Identify which cell holds the provided text, then report its (X, Y) central coordinate. 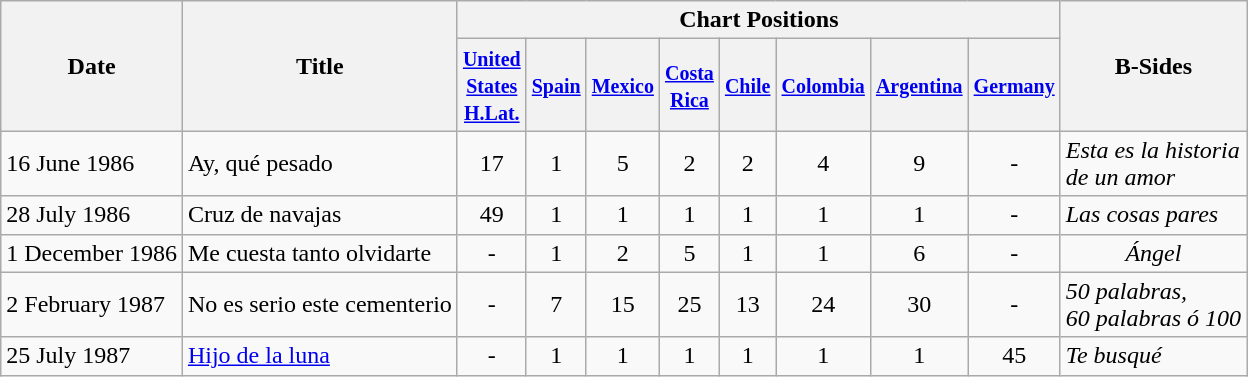
Hijo de la luna (320, 356)
15 (622, 304)
17 (492, 164)
49 (492, 215)
Colombia (823, 85)
Te busqué (1153, 356)
Las cosas pares (1153, 215)
B-Sides (1153, 66)
Esta es la historiade un amor (1153, 164)
Argentina (919, 85)
No es serio este cementerio (320, 304)
7 (556, 304)
Ángel (1153, 253)
Chile (748, 85)
Spain (556, 85)
6 (919, 253)
Title (320, 66)
13 (748, 304)
Me cuesta tanto olvidarte (320, 253)
16 June 1986 (92, 164)
Date (92, 66)
Chart Positions (758, 20)
4 (823, 164)
Costa Rica (689, 85)
9 (919, 164)
50 palabras,60 palabras ó 100 (1153, 304)
2 February 1987 (92, 304)
1 December 1986 (92, 253)
24 (823, 304)
Germany (1014, 85)
45 (1014, 356)
25 (689, 304)
28 July 1986 (92, 215)
United StatesH.Lat. (492, 85)
30 (919, 304)
Ay, qué pesado (320, 164)
25 July 1987 (92, 356)
Mexico (622, 85)
Cruz de navajas (320, 215)
